Provide the (X, Y) coordinate of the cell's center where the given text is located.  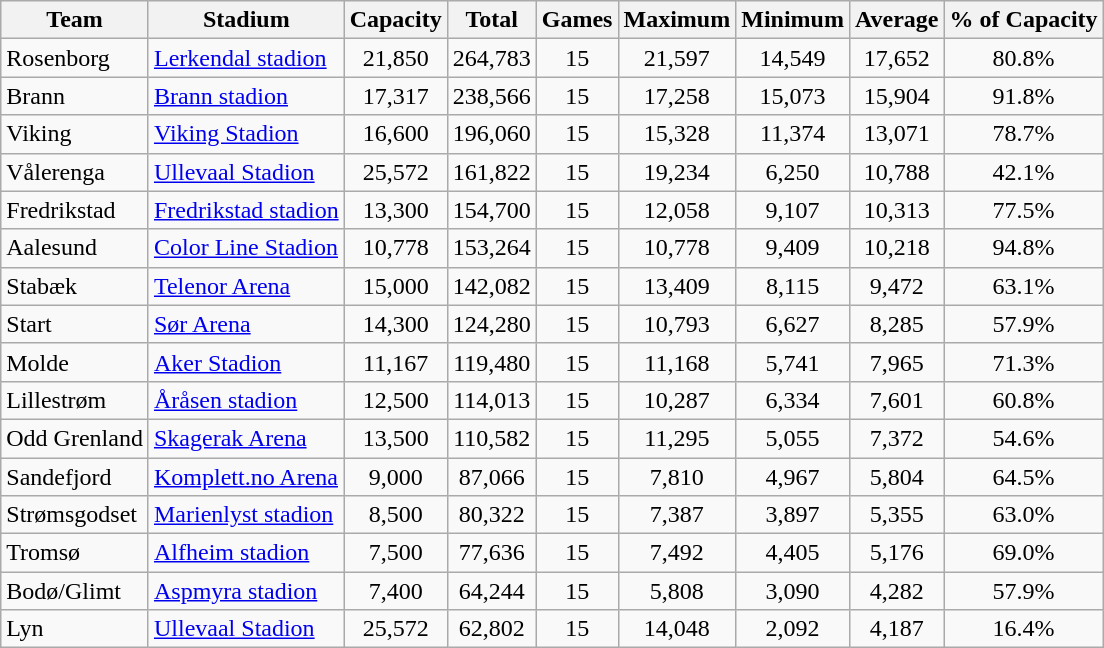
5,804 (896, 477)
15,904 (896, 96)
13,409 (677, 286)
Åråsen stadion (246, 400)
264,783 (492, 58)
Minimum (793, 20)
42.1% (1024, 172)
15,073 (793, 96)
17,317 (396, 96)
Lerkendal stadion (246, 58)
15,000 (396, 286)
Start (75, 324)
Sandefjord (75, 477)
63.0% (1024, 515)
Rosenborg (75, 58)
% of Capacity (1024, 20)
3,090 (793, 591)
8,285 (896, 324)
4,282 (896, 591)
114,013 (492, 400)
Telenor Arena (246, 286)
12,058 (677, 210)
Aalesund (75, 248)
6,334 (793, 400)
Vålerenga (75, 172)
Marienlyst stadion (246, 515)
Brann stadion (246, 96)
Aspmyra stadion (246, 591)
21,850 (396, 58)
80.8% (1024, 58)
Lyn (75, 629)
Color Line Stadion (246, 248)
Viking Stadion (246, 134)
Alfheim stadion (246, 553)
Molde (75, 362)
Lillestrøm (75, 400)
11,374 (793, 134)
62,802 (492, 629)
7,492 (677, 553)
94.8% (1024, 248)
238,566 (492, 96)
Average (896, 20)
119,480 (492, 362)
9,107 (793, 210)
15,328 (677, 134)
Fredrikstad (75, 210)
153,264 (492, 248)
5,355 (896, 515)
Komplett.no Arena (246, 477)
16,600 (396, 134)
9,409 (793, 248)
87,066 (492, 477)
54.6% (1024, 438)
10,287 (677, 400)
7,965 (896, 362)
5,741 (793, 362)
9,000 (396, 477)
13,500 (396, 438)
Capacity (396, 20)
Tromsø (75, 553)
5,808 (677, 591)
Team (75, 20)
17,652 (896, 58)
71.3% (1024, 362)
Stabæk (75, 286)
12,500 (396, 400)
Stadium (246, 20)
11,295 (677, 438)
Brann (75, 96)
Fredrikstad stadion (246, 210)
16.4% (1024, 629)
3,897 (793, 515)
154,700 (492, 210)
Strømsgodset (75, 515)
10,788 (896, 172)
11,167 (396, 362)
7,810 (677, 477)
196,060 (492, 134)
6,250 (793, 172)
69.0% (1024, 553)
14,048 (677, 629)
7,372 (896, 438)
14,300 (396, 324)
7,500 (396, 553)
11,168 (677, 362)
Aker Stadion (246, 362)
Skagerak Arena (246, 438)
124,280 (492, 324)
Odd Grenland (75, 438)
7,601 (896, 400)
10,793 (677, 324)
19,234 (677, 172)
Games (577, 20)
Sør Arena (246, 324)
64.5% (1024, 477)
4,405 (793, 553)
10,313 (896, 210)
8,115 (793, 286)
14,549 (793, 58)
Maximum (677, 20)
7,387 (677, 515)
2,092 (793, 629)
Bodø/Glimt (75, 591)
9,472 (896, 286)
7,400 (396, 591)
4,967 (793, 477)
8,500 (396, 515)
Total (492, 20)
13,300 (396, 210)
5,176 (896, 553)
63.1% (1024, 286)
77.5% (1024, 210)
161,822 (492, 172)
21,597 (677, 58)
13,071 (896, 134)
17,258 (677, 96)
4,187 (896, 629)
60.8% (1024, 400)
110,582 (492, 438)
64,244 (492, 591)
Viking (75, 134)
91.8% (1024, 96)
80,322 (492, 515)
77,636 (492, 553)
6,627 (793, 324)
142,082 (492, 286)
10,218 (896, 248)
78.7% (1024, 134)
5,055 (793, 438)
